Return [x, y] of the center of cell containing provided text 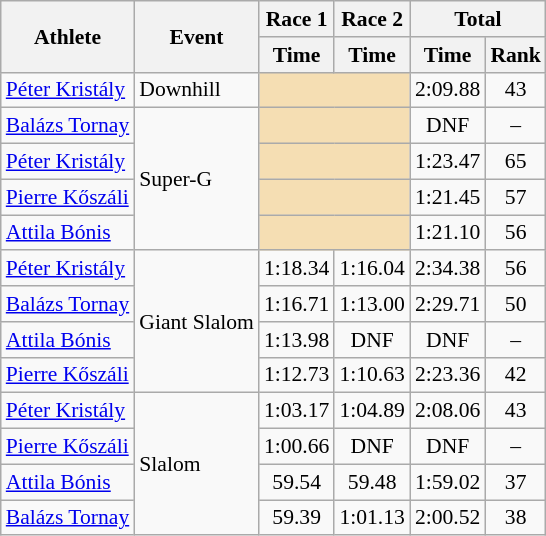
1:59.02 [448, 482]
Super-G [196, 179]
1:03.17 [296, 411]
1:23.47 [448, 162]
Race 2 [372, 19]
59.48 [372, 482]
57 [516, 197]
1:04.89 [372, 411]
1:13.00 [372, 304]
2:34.38 [448, 269]
2:23.36 [448, 375]
Total [478, 19]
1:01.13 [372, 518]
37 [516, 482]
Event [196, 36]
Slalom [196, 464]
Athlete [68, 36]
2:29.71 [448, 304]
2:00.52 [448, 518]
1:21.10 [448, 233]
Giant Slalom [196, 322]
65 [516, 162]
2:08.06 [448, 411]
59.54 [296, 482]
1:16.71 [296, 304]
Race 1 [296, 19]
1:18.34 [296, 269]
1:10.63 [372, 375]
50 [516, 304]
1:00.66 [296, 447]
Downhill [196, 90]
Rank [516, 55]
1:13.98 [296, 340]
38 [516, 518]
2:09.88 [448, 90]
1:12.73 [296, 375]
59.39 [296, 518]
42 [516, 375]
1:21.45 [448, 197]
1:16.04 [372, 269]
